Detect which cell encompasses the target text, then output its (X, Y) center coordinate. 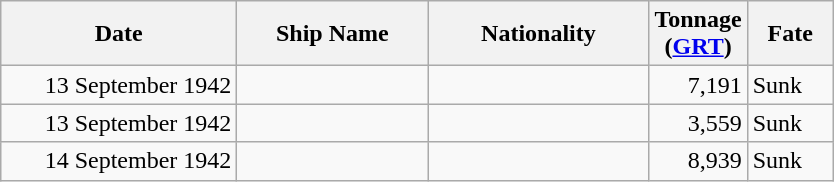
Fate (790, 34)
Tonnage(GRT) (698, 34)
7,191 (698, 85)
8,939 (698, 161)
14 September 1942 (119, 161)
3,559 (698, 123)
Date (119, 34)
Nationality (538, 34)
Ship Name (332, 34)
